Scan for the cell matching the given text and deliver its (x, y) coordinate at center. 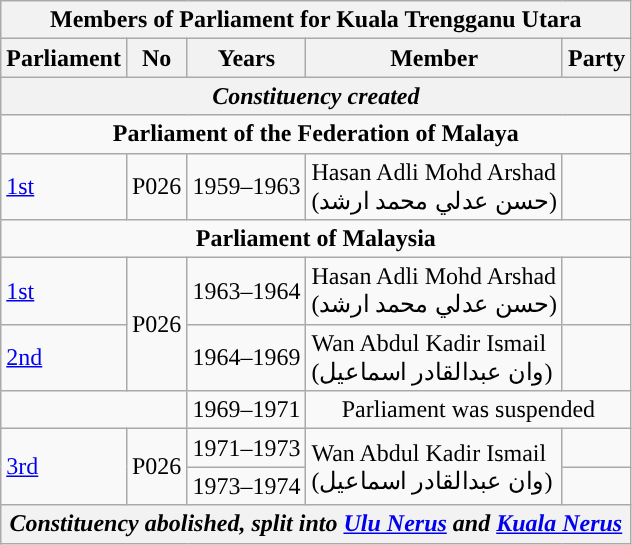
1959–1963 (246, 186)
1964–1969 (246, 358)
Parliament (64, 58)
1963–1964 (246, 292)
Parliament was suspended (468, 410)
Years (246, 58)
Constituency abolished, split into Ulu Nerus and Kuala Nerus (316, 524)
3rd (64, 467)
1973–1974 (246, 486)
1969–1971 (246, 410)
Members of Parliament for Kuala Trengganu Utara (316, 20)
Parliament of Malaysia (316, 239)
Constituency created (316, 96)
No (156, 58)
Party (596, 58)
1971–1973 (246, 448)
2nd (64, 358)
Parliament of the Federation of Malaya (316, 134)
Member (434, 58)
